Return [X, Y] of the center of cell containing provided text 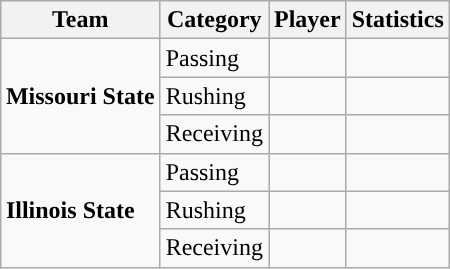
Team [80, 20]
Category [214, 20]
Statistics [398, 20]
Illinois State [80, 210]
Player [307, 20]
Missouri State [80, 96]
